Extract the (x, y) coordinate from the center of the cell holding the provided text.  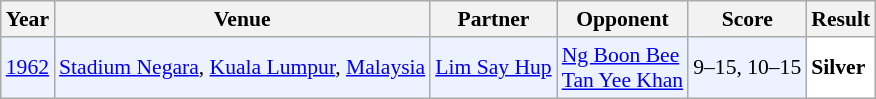
Score (747, 19)
Silver (840, 68)
Result (840, 19)
Opponent (623, 19)
Lim Say Hup (493, 68)
Stadium Negara, Kuala Lumpur, Malaysia (242, 68)
Ng Boon Bee Tan Yee Khan (623, 68)
1962 (28, 68)
Partner (493, 19)
9–15, 10–15 (747, 68)
Year (28, 19)
Venue (242, 19)
